Provide the [x, y] coordinate of the cell's center where the given text is located.  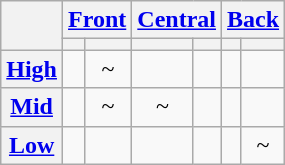
Low [32, 145]
Mid [32, 107]
Front [98, 20]
Central [177, 20]
High [32, 69]
Back [254, 20]
